Pinpoint the cell where the given text exists, returning its [x, y] midpoint coordinate. 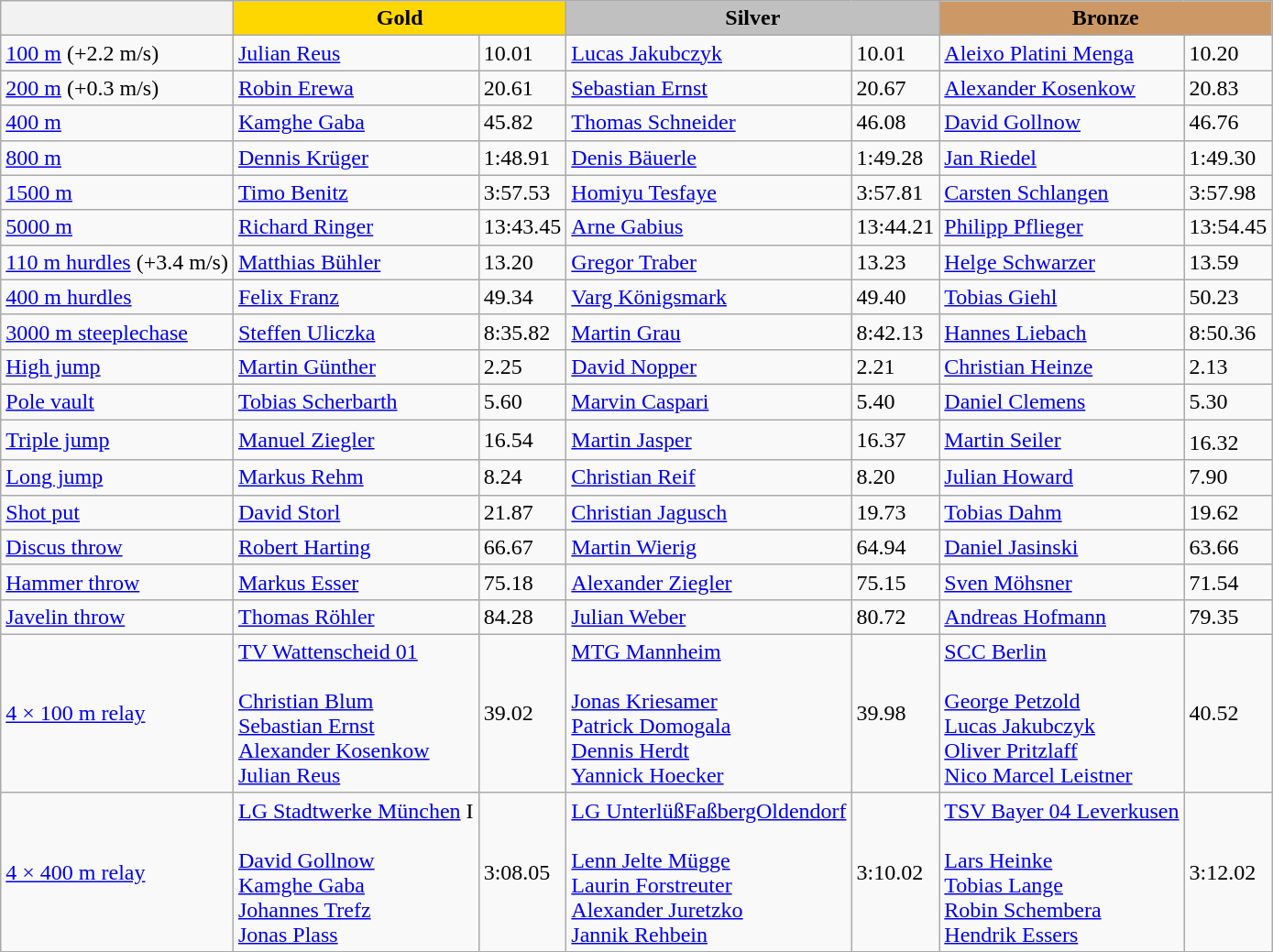
3:12.02 [1228, 872]
Hammer throw [117, 582]
800 m [117, 158]
19.62 [1228, 512]
40.52 [1228, 713]
Markus Esser [356, 582]
84.28 [522, 617]
Jan Riedel [1061, 158]
39.98 [895, 713]
400 m hurdles [117, 297]
63.66 [1228, 547]
Lucas Jakubczyk [709, 53]
400 m [117, 123]
49.40 [895, 297]
LG UnterlüßFaßbergOldendorf Lenn Jelte Mügge Laurin Forstreuter Alexander Juretzko Jannik Rehbein [709, 872]
Christian Jagusch [709, 512]
16.37 [895, 440]
10.20 [1228, 53]
Martin Seiler [1061, 440]
Timo Benitz [356, 192]
Thomas Röhler [356, 617]
Thomas Schneider [709, 123]
46.76 [1228, 123]
20.67 [895, 88]
Martin Wierig [709, 547]
Helge Schwarzer [1061, 262]
5.60 [522, 401]
1500 m [117, 192]
MTG Mannheim Jonas Kriesamer Patrick Domogala Dennis Herdt Yannick Hoecker [709, 713]
8:35.82 [522, 332]
64.94 [895, 547]
Christian Reif [709, 477]
3000 m steeplechase [117, 332]
16.54 [522, 440]
8:50.36 [1228, 332]
75.18 [522, 582]
5.40 [895, 401]
Felix Franz [356, 297]
20.61 [522, 88]
5000 m [117, 227]
50.23 [1228, 297]
Robert Harting [356, 547]
Tobias Giehl [1061, 297]
13:44.21 [895, 227]
Philipp Pflieger [1061, 227]
8.20 [895, 477]
TV Wattenscheid 01 Christian Blum Sebastian Ernst Alexander Kosenkow Julian Reus [356, 713]
2.13 [1228, 367]
Alexander Ziegler [709, 582]
Martin Grau [709, 332]
71.54 [1228, 582]
Julian Weber [709, 617]
Denis Bäuerle [709, 158]
Andreas Hofmann [1061, 617]
16.32 [1228, 440]
Carsten Schlangen [1061, 192]
Shot put [117, 512]
13.23 [895, 262]
Christian Heinze [1061, 367]
2.21 [895, 367]
SCC Berlin George Petzold Lucas Jakubczyk Oliver Pritzlaff Nico Marcel Leistner [1061, 713]
David Gollnow [1061, 123]
13.20 [522, 262]
Steffen Uliczka [356, 332]
3:57.53 [522, 192]
1:48.91 [522, 158]
Varg Königsmark [709, 297]
TSV Bayer 04 Leverkusen Lars Heinke Tobias Lange Robin Schembera Hendrik Essers [1061, 872]
8.24 [522, 477]
13:43.45 [522, 227]
49.34 [522, 297]
80.72 [895, 617]
Julian Reus [356, 53]
David Nopper [709, 367]
75.15 [895, 582]
Daniel Clemens [1061, 401]
5.30 [1228, 401]
Tobias Scherbarth [356, 401]
Matthias Bühler [356, 262]
1:49.30 [1228, 158]
46.08 [895, 123]
Long jump [117, 477]
200 m (+0.3 m/s) [117, 88]
Pole vault [117, 401]
Discus throw [117, 547]
19.73 [895, 512]
2.25 [522, 367]
100 m (+2.2 m/s) [117, 53]
Dennis Krüger [356, 158]
20.83 [1228, 88]
13:54.45 [1228, 227]
Hannes Liebach [1061, 332]
Richard Ringer [356, 227]
Daniel Jasinski [1061, 547]
Homiyu Tesfaye [709, 192]
39.02 [522, 713]
Markus Rehm [356, 477]
1:49.28 [895, 158]
3:57.81 [895, 192]
3:08.05 [522, 872]
4 × 100 m relay [117, 713]
LG Stadtwerke München I David Gollnow Kamghe Gaba Johannes Trefz Jonas Plass [356, 872]
Aleixo Platini Menga [1061, 53]
Silver [753, 18]
Julian Howard [1061, 477]
Kamghe Gaba [356, 123]
Martin Günther [356, 367]
Robin Erewa [356, 88]
Gold [400, 18]
7.90 [1228, 477]
Tobias Dahm [1061, 512]
Javelin throw [117, 617]
79.35 [1228, 617]
David Storl [356, 512]
45.82 [522, 123]
21.87 [522, 512]
3:10.02 [895, 872]
Arne Gabius [709, 227]
Bronze [1105, 18]
110 m hurdles (+3.4 m/s) [117, 262]
Manuel Ziegler [356, 440]
Sebastian Ernst [709, 88]
Sven Möhsner [1061, 582]
66.67 [522, 547]
4 × 400 m relay [117, 872]
Martin Jasper [709, 440]
Alexander Kosenkow [1061, 88]
Marvin Caspari [709, 401]
8:42.13 [895, 332]
Triple jump [117, 440]
13.59 [1228, 262]
Gregor Traber [709, 262]
3:57.98 [1228, 192]
High jump [117, 367]
